Return the [x, y] coordinate for the center point of the cell that contains the specified text.  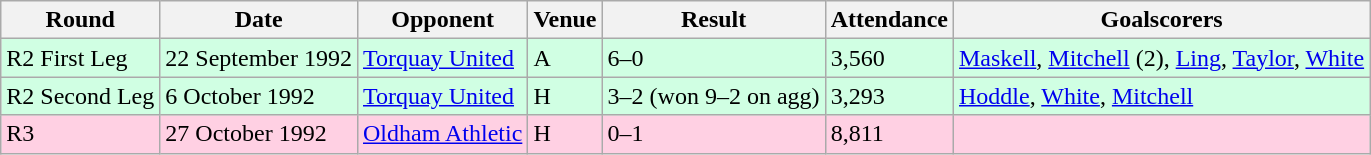
R2 Second Leg [80, 96]
3,293 [889, 96]
22 September 1992 [259, 58]
Attendance [889, 20]
Round [80, 20]
Date [259, 20]
R2 First Leg [80, 58]
Oldham Athletic [442, 134]
6 October 1992 [259, 96]
A [565, 58]
8,811 [889, 134]
6–0 [714, 58]
Goalscorers [1161, 20]
Hoddle, White, Mitchell [1161, 96]
R3 [80, 134]
Venue [565, 20]
Maskell, Mitchell (2), Ling, Taylor, White [1161, 58]
Opponent [442, 20]
27 October 1992 [259, 134]
3–2 (won 9–2 on agg) [714, 96]
Result [714, 20]
3,560 [889, 58]
0–1 [714, 134]
